Locate the cell with the specified text and output its (x, y) center coordinate. 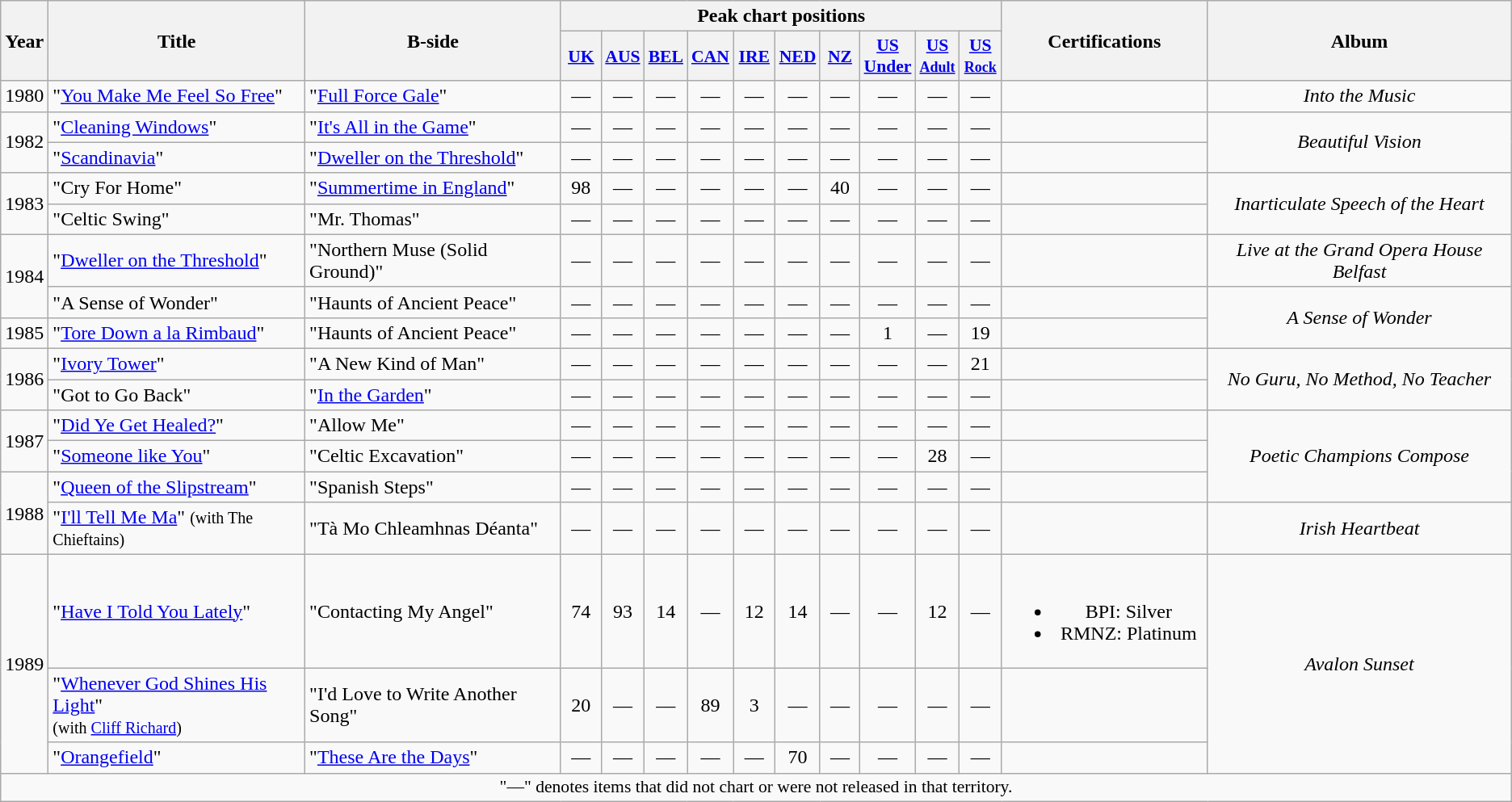
"—" denotes items that did not chart or were not released in that territory. (756, 787)
1988 (24, 514)
BEL (666, 57)
NED (798, 57)
"Northern Muse (Solid Ground)" (433, 260)
1983 (24, 204)
1984 (24, 276)
Peak chart positions (781, 16)
"In the Garden" (433, 395)
AUS (622, 57)
1986 (24, 379)
"A New Kind of Man" (433, 363)
74 (581, 611)
93 (622, 611)
USAdult (937, 57)
No Guru, No Method, No Teacher (1359, 379)
"Tà Mo Chleamhnas Déanta" (433, 528)
70 (798, 758)
NZ (840, 57)
"Celtic Swing" (177, 219)
"I'd Love to Write Another Song" (433, 705)
Irish Heartbeat (1359, 528)
Live at the Grand Opera House Belfast (1359, 260)
"Summertime in England" (433, 188)
"It's All in the Game" (433, 127)
Year (24, 40)
20 (581, 705)
1987 (24, 441)
"Have I Told You Lately" (177, 611)
"Cleaning Windows" (177, 127)
B-side (433, 40)
Into the Music (1359, 96)
"Mr. Thomas" (433, 219)
"I'll Tell Me Ma" (with The Chieftains) (177, 528)
"Someone like You" (177, 456)
Avalon Sunset (1359, 664)
"Allow Me" (433, 426)
3 (754, 705)
1985 (24, 333)
19 (981, 333)
UK (581, 57)
"Queen of the Slipstream" (177, 487)
Beautiful Vision (1359, 142)
Certifications (1105, 40)
1980 (24, 96)
"Tore Down a la Rimbaud" (177, 333)
CAN (711, 57)
"Celtic Excavation" (433, 456)
"Orangefield" (177, 758)
"These Are the Days" (433, 758)
"You Make Me Feel So Free" (177, 96)
"A Sense of Wonder" (177, 302)
98 (581, 188)
"Did Ye Get Healed?" (177, 426)
IRE (754, 57)
BPI: SilverRMNZ: Platinum (1105, 611)
"Contacting My Angel" (433, 611)
Inarticulate Speech of the Heart (1359, 204)
"Got to Go Back" (177, 395)
"Spanish Steps" (433, 487)
"Full Force Gale" (433, 96)
1989 (24, 664)
28 (937, 456)
1 (888, 333)
21 (981, 363)
89 (711, 705)
USRock (981, 57)
"Ivory Tower" (177, 363)
US Under (888, 57)
1982 (24, 142)
Album (1359, 40)
"Whenever God Shines His Light"(with Cliff Richard) (177, 705)
"Cry For Home" (177, 188)
"Scandinavia" (177, 157)
40 (840, 188)
Title (177, 40)
Poetic Champions Compose (1359, 456)
A Sense of Wonder (1359, 317)
